Return [X, Y] of the center of cell containing provided text 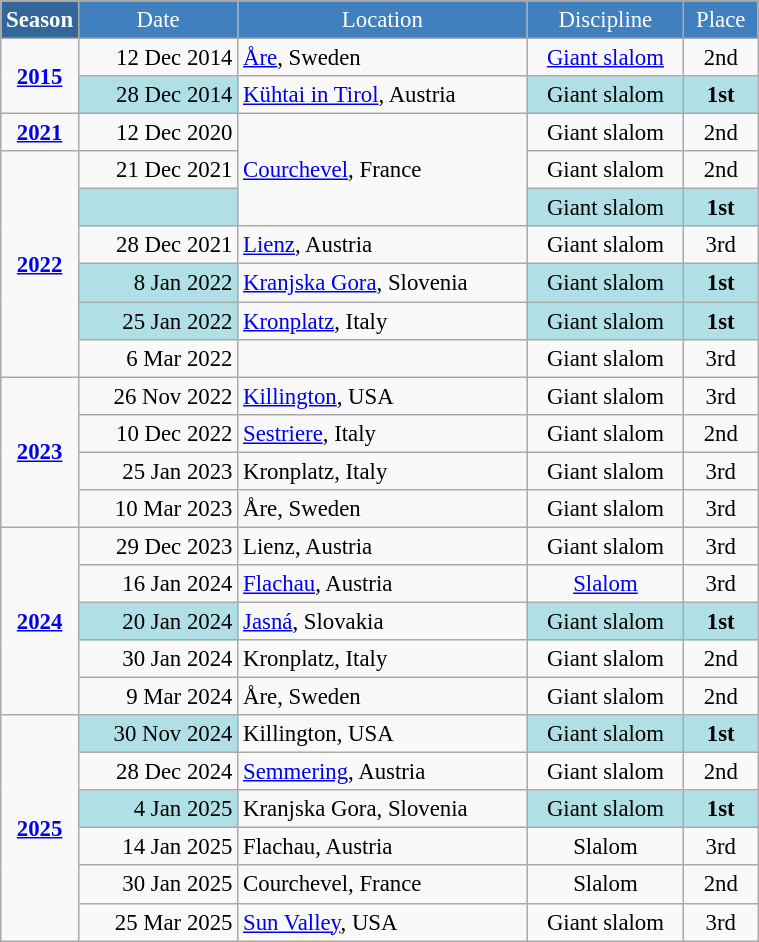
2025 [40, 828]
10 Dec 2022 [158, 433]
2022 [40, 264]
25 Jan 2022 [158, 321]
30 Jan 2024 [158, 659]
14 Jan 2025 [158, 847]
21 Dec 2021 [158, 170]
25 Mar 2025 [158, 922]
28 Dec 2014 [158, 95]
20 Jan 2024 [158, 621]
2015 [40, 76]
Place [721, 20]
12 Dec 2020 [158, 133]
4 Jan 2025 [158, 809]
Sestriere, Italy [382, 433]
2023 [40, 452]
6 Mar 2022 [158, 358]
28 Dec 2024 [158, 772]
2024 [40, 621]
10 Mar 2023 [158, 509]
Season [40, 20]
Jasná, Slovakia [382, 621]
Location [382, 20]
Semmering, Austria [382, 772]
26 Nov 2022 [158, 396]
8 Jan 2022 [158, 283]
9 Mar 2024 [158, 697]
16 Jan 2024 [158, 584]
Kühtai in Tirol, Austria [382, 95]
Date [158, 20]
29 Dec 2023 [158, 546]
30 Jan 2025 [158, 885]
12 Dec 2014 [158, 58]
25 Jan 2023 [158, 471]
Discipline [606, 20]
2021 [40, 133]
30 Nov 2024 [158, 734]
28 Dec 2021 [158, 245]
Sun Valley, USA [382, 922]
